Return the (x, y) coordinate for the center point of the cell that contains the specified text.  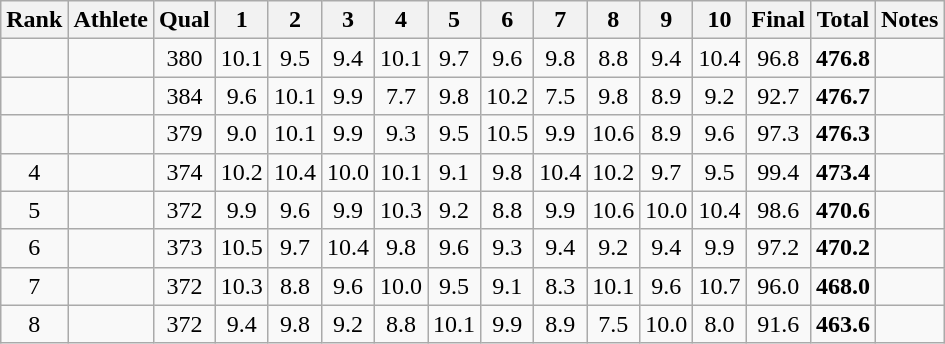
373 (185, 248)
473.4 (842, 172)
1 (242, 20)
8.0 (720, 324)
10 (720, 20)
7.7 (402, 96)
8.3 (560, 286)
99.4 (778, 172)
96.8 (778, 58)
97.3 (778, 134)
9 (666, 20)
9.0 (242, 134)
Total (842, 20)
10.7 (720, 286)
470.6 (842, 210)
96.0 (778, 286)
Final (778, 20)
470.2 (842, 248)
468.0 (842, 286)
Notes (909, 20)
476.7 (842, 96)
3 (348, 20)
2 (294, 20)
384 (185, 96)
Qual (185, 20)
476.3 (842, 134)
92.7 (778, 96)
91.6 (778, 324)
374 (185, 172)
Rank (34, 20)
379 (185, 134)
463.6 (842, 324)
476.8 (842, 58)
380 (185, 58)
98.6 (778, 210)
97.2 (778, 248)
Athlete (111, 20)
